Output the [X, Y] coordinate of the center of the cell containing the given text.  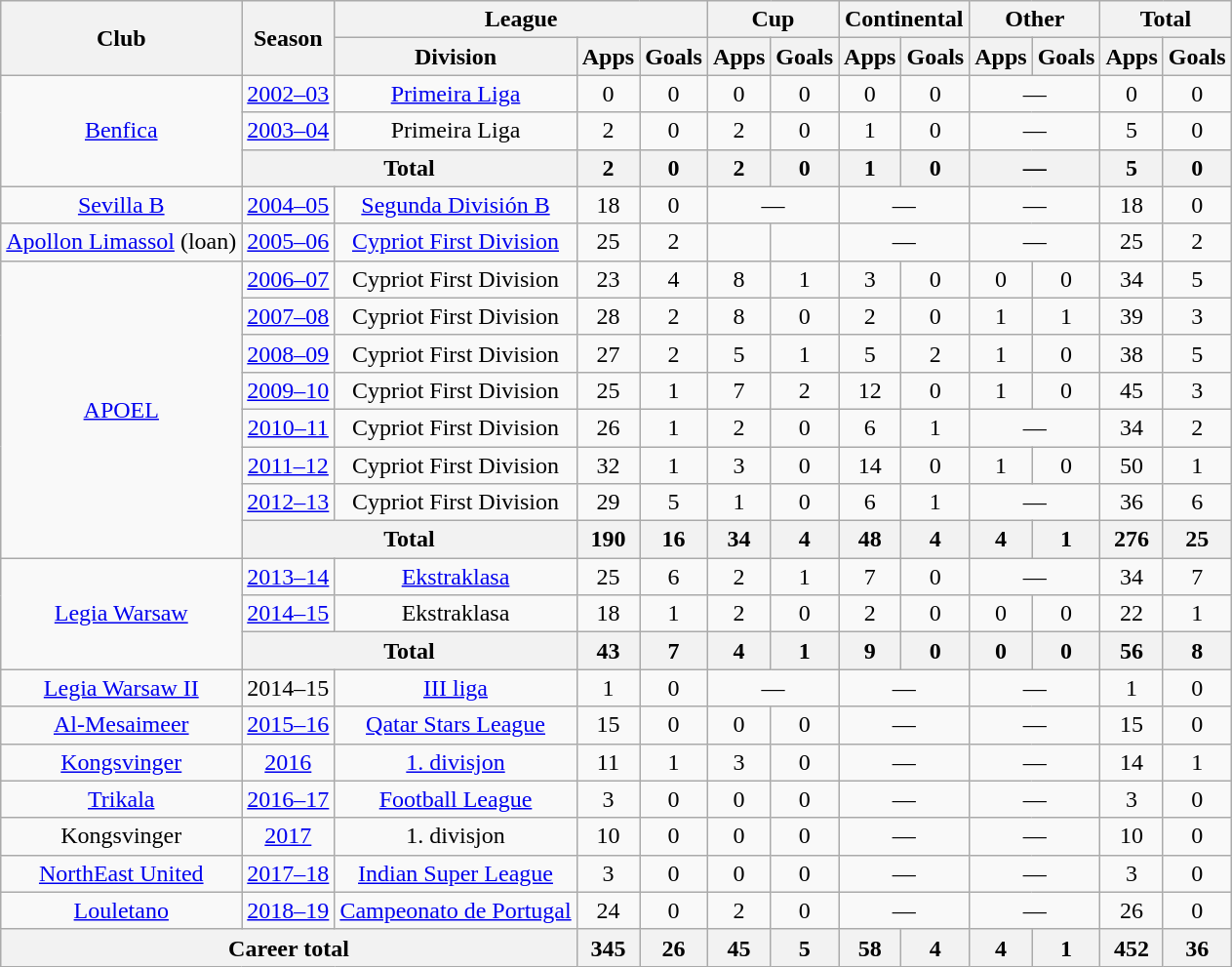
2017 [289, 836]
Continental [904, 20]
190 [608, 540]
22 [1132, 614]
2016 [289, 762]
50 [1132, 465]
III liga [456, 688]
Career total [289, 947]
2010–11 [289, 427]
2008–09 [289, 353]
58 [870, 947]
Apollon Limassol (loan) [121, 242]
2018–19 [289, 910]
32 [608, 465]
28 [608, 316]
2012–13 [289, 503]
29 [608, 503]
2002–03 [289, 94]
Legia Warsaw II [121, 688]
48 [870, 540]
39 [1132, 316]
2007–08 [289, 316]
Sevilla B [121, 205]
9 [870, 651]
2009–10 [289, 390]
Legia Warsaw [121, 614]
2003–04 [289, 131]
2017–18 [289, 873]
2015–16 [289, 725]
276 [1132, 540]
12 [870, 390]
Benfica [121, 131]
Indian Super League [456, 873]
2006–07 [289, 279]
2004–05 [289, 205]
Other [1035, 20]
27 [608, 353]
56 [1132, 651]
Division [456, 57]
43 [608, 651]
Football League [456, 799]
24 [608, 910]
Louletano [121, 910]
345 [608, 947]
League [521, 20]
Campeonato de Portugal [456, 910]
2013–14 [289, 577]
APOEL [121, 409]
38 [1132, 353]
23 [608, 279]
Cup [773, 20]
2011–12 [289, 465]
Trikala [121, 799]
Season [289, 38]
Segunda División B [456, 205]
Al-Mesaimeer [121, 725]
NorthEast United [121, 873]
2016–17 [289, 799]
Qatar Stars League [456, 725]
452 [1132, 947]
11 [608, 762]
16 [674, 540]
2005–06 [289, 242]
Club [121, 38]
